Provide the [X, Y] coordinate of the cell's center where the given text is located.  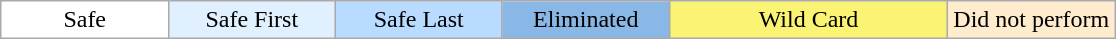
Wild Card [808, 20]
Safe [84, 20]
Safe First [252, 20]
Safe Last [418, 20]
Did not perform [1032, 20]
Eliminated [586, 20]
